Scan for the cell matching the given text and deliver its [x, y] coordinate at center. 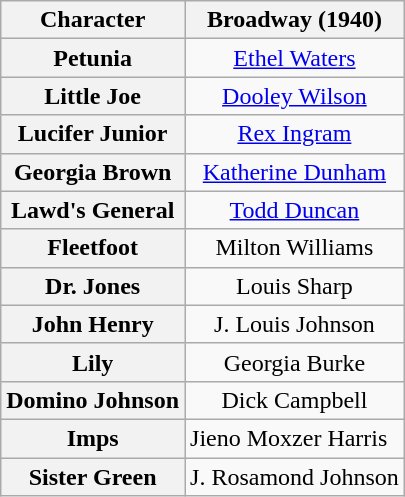
Lucifer Junior [93, 134]
Georgia Burke [295, 362]
Petunia [93, 58]
Character [93, 20]
John Henry [93, 324]
Ethel Waters [295, 58]
Dick Campbell [295, 400]
Lily [93, 362]
Todd Duncan [295, 210]
Domino Johnson [93, 400]
Katherine Dunham [295, 172]
J. Rosamond Johnson [295, 477]
Jieno Moxzer Harris [295, 438]
Fleetfoot [93, 248]
Louis Sharp [295, 286]
Dooley Wilson [295, 96]
Rex Ingram [295, 134]
Georgia Brown [93, 172]
J. Louis Johnson [295, 324]
Imps [93, 438]
Sister Green [93, 477]
Lawd's General [93, 210]
Broadway (1940) [295, 20]
Dr. Jones [93, 286]
Milton Williams [295, 248]
Little Joe [93, 96]
